Capture the cell that displays the provided text and extract its [x, y] central coordinate. 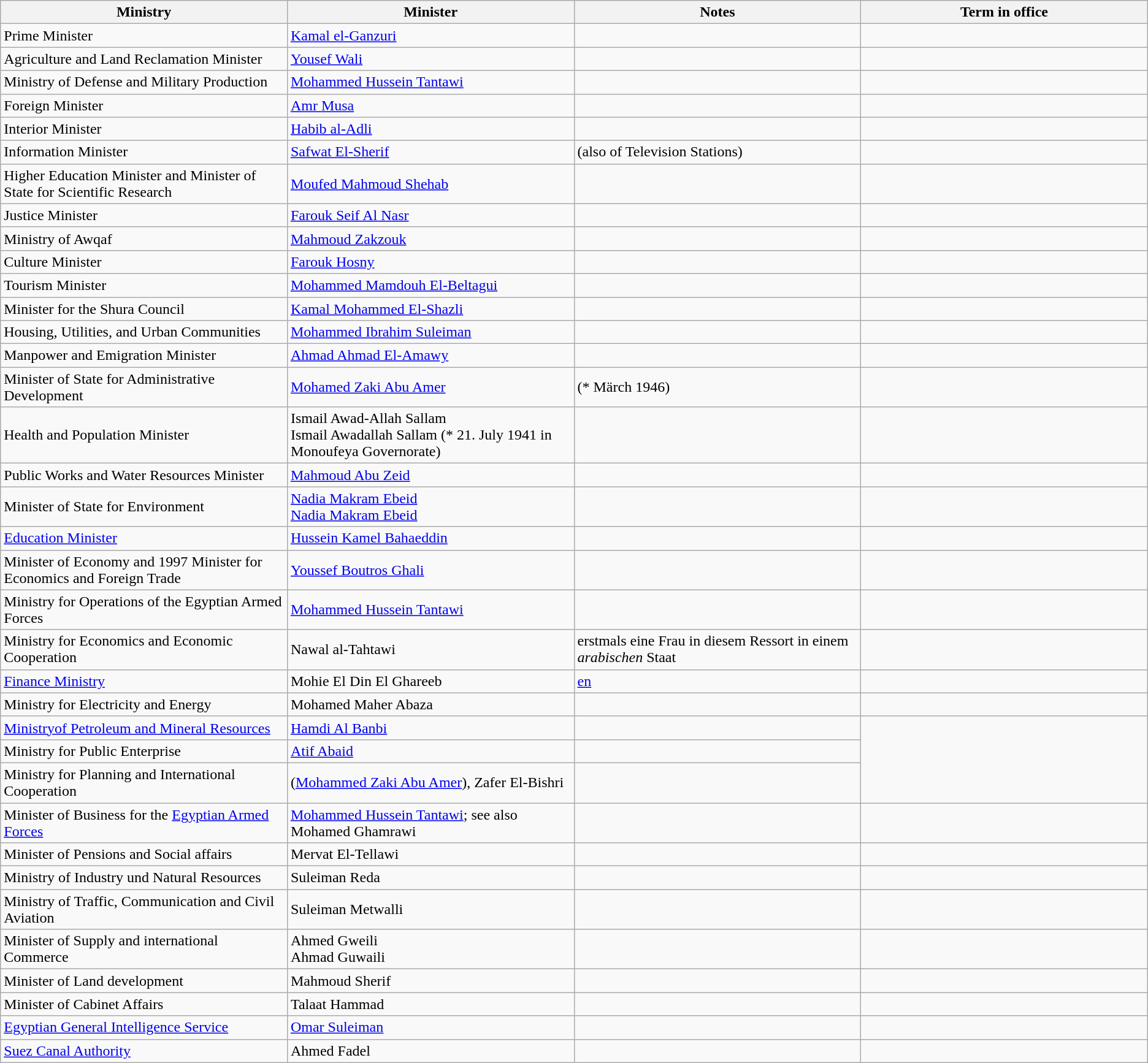
Mohamed Maher Abaza [431, 704]
Ahmed GweiliAhmad Guwaili [431, 949]
erstmals eine Frau in diesem Ressort in einem arabischen Staat [717, 650]
Mohammed Hussein Tantawi; see also Mohamed Ghamrawi [431, 823]
Minister of State for Administrative Development [144, 387]
Minister of Supply and international Commerce [144, 949]
Interior Minister [144, 129]
Minister of Land development [144, 981]
Farouk Hosny [431, 262]
Ministry of Defense and Military Production [144, 82]
Ministry for Planning and International Cooperation [144, 782]
Ahmed Fadel [431, 1051]
Yousef Wali [431, 59]
Manpower and Emigration Minister [144, 356]
Health and Population Minister [144, 435]
Ministry for Economics and Economic Cooperation [144, 650]
Term in office [1005, 12]
Agriculture and Land Reclamation Minister [144, 59]
Omar Suleiman [431, 1027]
en [717, 681]
(also of Television Stations) [717, 152]
Nawal al-Tahtawi [431, 650]
Education Minister [144, 538]
Suez Canal Authority [144, 1051]
Ismail Awad-Allah SallamIsmail Awadallah Sallam (* 21. July 1941 in Monoufeya Governorate) [431, 435]
Notes [717, 12]
Public Works and Water Resources Minister [144, 475]
Minister of Economy and 1997 Minister for Economics and Foreign Trade [144, 570]
Ministry for Operations of the Egyptian Armed Forces [144, 609]
Mohie El Din El Ghareeb [431, 681]
Ministryof Petroleum and Mineral Resources [144, 728]
Minister for the Shura Council [144, 308]
Justice Minister [144, 215]
Mohammed Mamdouh El-Beltagui [431, 285]
Minister of State for Environment [144, 506]
Mahmoud Sherif [431, 981]
Safwat El-Sherif [431, 152]
(Mohammed Zaki Abu Amer), Zafer El-Bishri [431, 782]
Minister of Business for the Egyptian Armed Forces [144, 823]
Ministry of Industry und Natural Resources [144, 878]
Youssef Boutros Ghali [431, 570]
(* Märch 1946) [717, 387]
Talaat Hammad [431, 1004]
Atif Abaid [431, 751]
Moufed Mahmoud Shehab [431, 184]
Minister [431, 12]
Finance Ministry [144, 681]
Habib al-Adli [431, 129]
Minister of Cabinet Affairs [144, 1004]
Minister of Pensions and Social affairs [144, 855]
Housing, Utilities, and Urban Communities [144, 332]
Ministry of Awqaf [144, 238]
Ministry of Traffic, Communication and Civil Aviation [144, 910]
Hamdi Al Banbi [431, 728]
Egyptian General Intelligence Service [144, 1027]
Suleiman Metwalli [431, 910]
Ahmad Ahmad El-Amawy [431, 356]
Ministry for Electricity and Energy [144, 704]
Higher Education Minister and Minister of State for Scientific Research [144, 184]
Suleiman Reda [431, 878]
Foreign Minister [144, 105]
Prime Minister [144, 36]
Nadia Makram EbeidNadia Makram Ebeid [431, 506]
Farouk Seif Al Nasr [431, 215]
Kamal Mohammed El-Shazli [431, 308]
Tourism Minister [144, 285]
Mohamed Zaki Abu Amer [431, 387]
Mohammed Ibrahim Suleiman [431, 332]
Ministry for Public Enterprise [144, 751]
Information Minister [144, 152]
Culture Minister [144, 262]
Amr Musa [431, 105]
Hussein Kamel Bahaeddin [431, 538]
Mahmoud Zakzouk [431, 238]
Ministry [144, 12]
Kamal el-Ganzuri [431, 36]
Mervat El-Tellawi [431, 855]
Mahmoud Abu Zeid [431, 475]
